Capture the cell that displays the provided text and extract its [x, y] central coordinate. 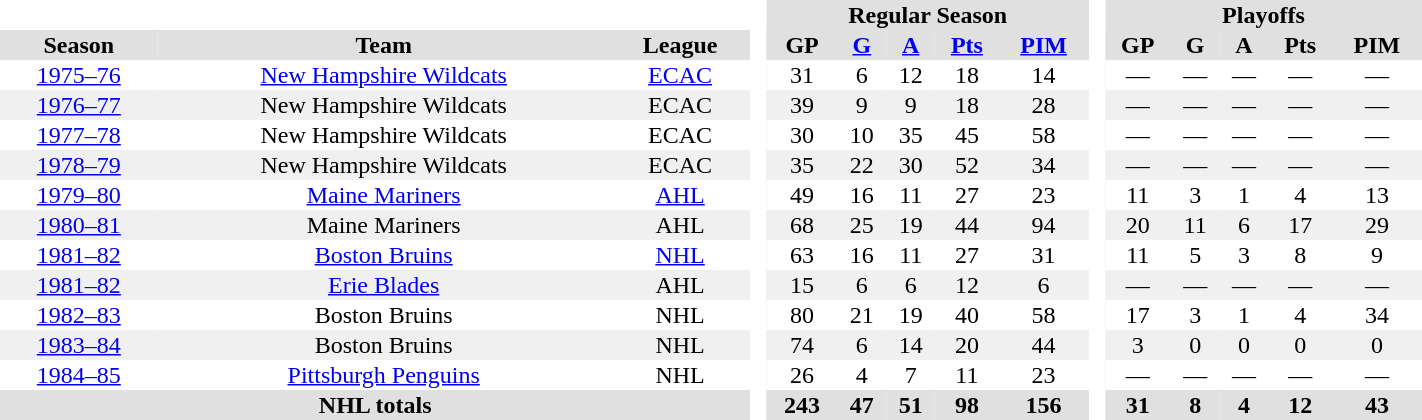
74 [802, 345]
1976–77 [79, 105]
Regular Season [928, 15]
49 [802, 195]
5 [1196, 255]
43 [1377, 405]
39 [802, 105]
68 [802, 225]
98 [966, 405]
25 [862, 225]
26 [802, 375]
Season [79, 45]
45 [966, 135]
1982–83 [79, 315]
29 [1377, 225]
Pittsburgh Penguins [384, 375]
52 [966, 165]
1984–85 [79, 375]
NHL totals [375, 405]
22 [862, 165]
7 [910, 375]
10 [862, 135]
94 [1044, 225]
28 [1044, 105]
80 [802, 315]
63 [802, 255]
1975–76 [79, 75]
13 [1377, 195]
Playoffs [1264, 15]
1978–79 [79, 165]
51 [910, 405]
40 [966, 315]
League [680, 45]
15 [802, 285]
47 [862, 405]
21 [862, 315]
156 [1044, 405]
1979–80 [79, 195]
243 [802, 405]
1983–84 [79, 345]
Erie Blades [384, 285]
1980–81 [79, 225]
Team [384, 45]
1977–78 [79, 135]
